Capture the cell that displays the provided text and extract its (X, Y) central coordinate. 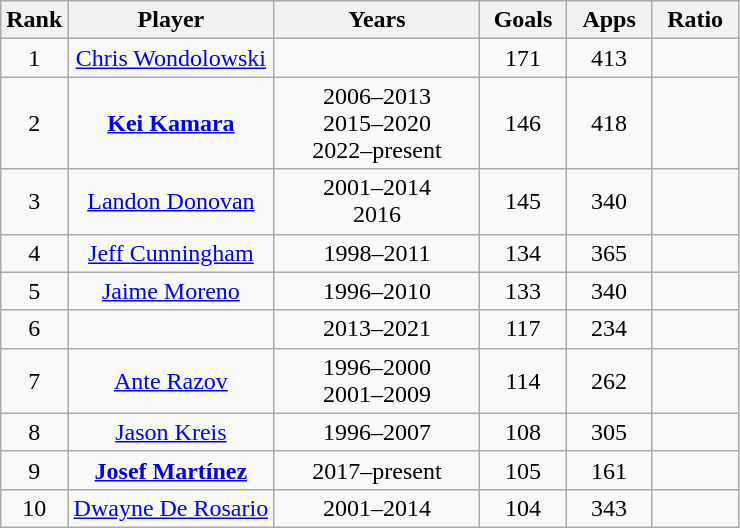
171 (523, 58)
2006–20132015–20202022–present (377, 123)
Ratio (695, 20)
Jason Kreis (171, 432)
234 (609, 329)
1996–2007 (377, 432)
114 (523, 380)
Dwayne De Rosario (171, 508)
9 (34, 470)
413 (609, 58)
Landon Donovan (171, 202)
Chris Wondolowski (171, 58)
Player (171, 20)
2001–2014 2016 (377, 202)
4 (34, 253)
5 (34, 291)
Jeff Cunningham (171, 253)
133 (523, 291)
2013–2021 (377, 329)
145 (523, 202)
262 (609, 380)
146 (523, 123)
Goals (523, 20)
2001–2014 (377, 508)
Rank (34, 20)
1996–20002001–2009 (377, 380)
6 (34, 329)
7 (34, 380)
Ante Razov (171, 380)
343 (609, 508)
1998–2011 (377, 253)
305 (609, 432)
117 (523, 329)
2017–present (377, 470)
Jaime Moreno (171, 291)
1 (34, 58)
108 (523, 432)
134 (523, 253)
161 (609, 470)
Years (377, 20)
10 (34, 508)
365 (609, 253)
105 (523, 470)
8 (34, 432)
104 (523, 508)
1996–2010 (377, 291)
2 (34, 123)
Kei Kamara (171, 123)
Josef Martínez (171, 470)
3 (34, 202)
Apps (609, 20)
418 (609, 123)
